Return [X, Y] of the center of cell containing provided text 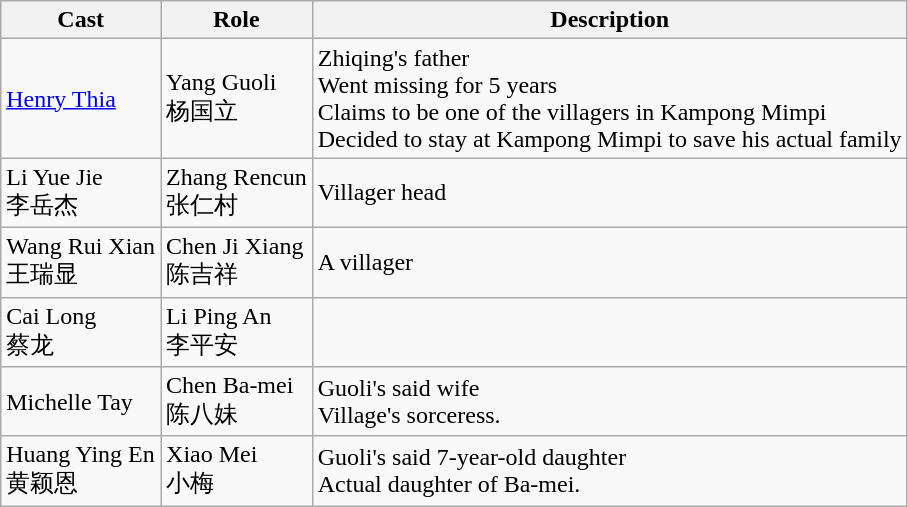
Description [610, 20]
Li Ping An 李平安 [237, 332]
Xiao Mei 小梅 [237, 471]
Michelle Tay [81, 402]
Cai Long 蔡龙 [81, 332]
Villager head [610, 193]
Zhang Rencun 张仁村 [237, 193]
Wang Rui Xian 王瑞显 [81, 262]
Guoli's said wife Village's sorceress. [610, 402]
Chen Ba-mei 陈八妹 [237, 402]
A villager [610, 262]
Guoli's said 7-year-old daughter Actual daughter of Ba-mei. [610, 471]
Chen Ji Xiang 陈吉祥 [237, 262]
Role [237, 20]
Henry Thia [81, 98]
Yang Guoli 杨国立 [237, 98]
Cast [81, 20]
Huang Ying En 黄颖恩 [81, 471]
Li Yue Jie 李岳杰 [81, 193]
